Output the (X, Y) coordinate of the center of the cell containing the given text.  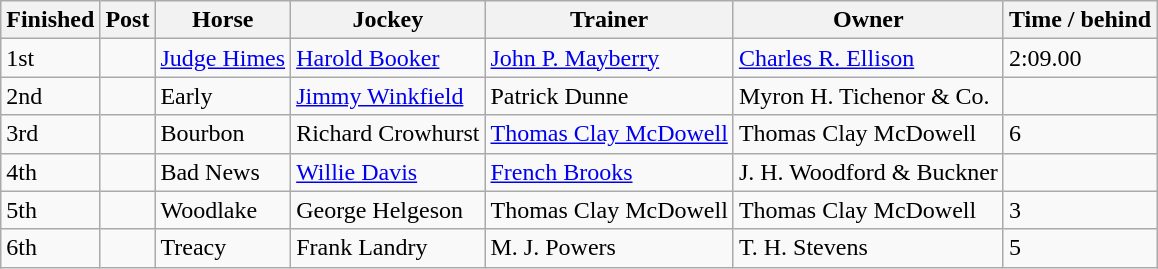
Finished (50, 20)
Bourbon (223, 134)
Early (223, 96)
Patrick Dunne (609, 96)
George Helgeson (388, 210)
2nd (50, 96)
Horse (223, 20)
Myron H. Tichenor & Co. (868, 96)
Judge Himes (223, 58)
Willie Davis (388, 172)
6 (1080, 134)
Harold Booker (388, 58)
Richard Crowhurst (388, 134)
Jimmy Winkfield (388, 96)
2:09.00 (1080, 58)
1st (50, 58)
5th (50, 210)
3rd (50, 134)
Frank Landry (388, 248)
T. H. Stevens (868, 248)
Trainer (609, 20)
Woodlake (223, 210)
6th (50, 248)
Time / behind (1080, 20)
Jockey (388, 20)
Treacy (223, 248)
M. J. Powers (609, 248)
5 (1080, 248)
John P. Mayberry (609, 58)
Owner (868, 20)
3 (1080, 210)
Charles R. Ellison (868, 58)
4th (50, 172)
Bad News (223, 172)
Post (128, 20)
French Brooks (609, 172)
J. H. Woodford & Buckner (868, 172)
